Find where the given text appears and provide that cell's center as [x, y] coordinate. 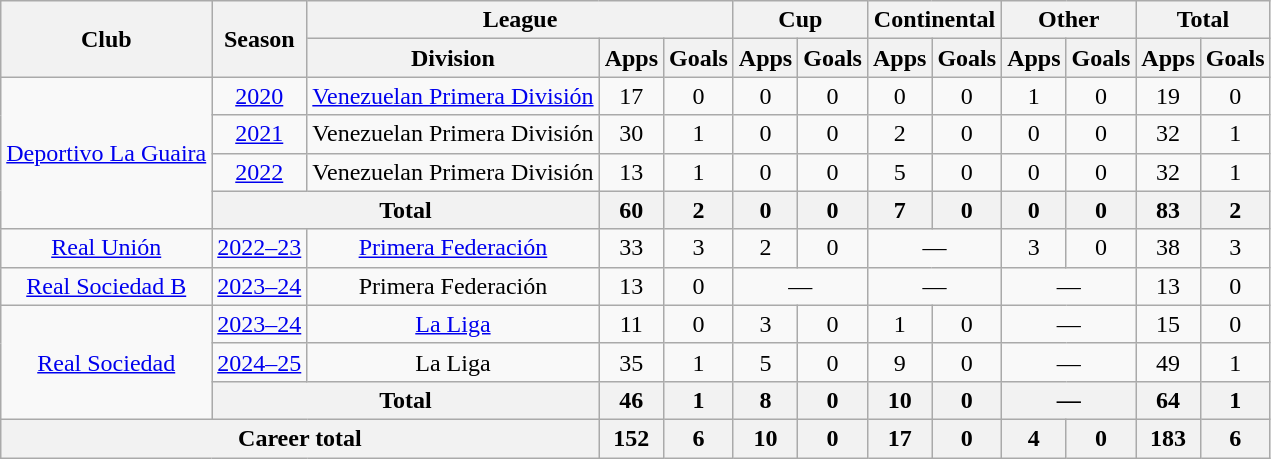
Real Sociedad [106, 362]
9 [899, 362]
64 [1168, 400]
2022–23 [260, 248]
Continental [934, 20]
Real Sociedad B [106, 286]
Other [1069, 20]
46 [631, 400]
Real Unión [106, 248]
8 [765, 400]
Club [106, 39]
19 [1168, 96]
152 [631, 438]
30 [631, 134]
2024–25 [260, 362]
60 [631, 210]
Cup [800, 20]
League [520, 20]
183 [1168, 438]
15 [1168, 324]
Division [453, 58]
4 [1034, 438]
2021 [260, 134]
Deportivo La Guaira [106, 153]
11 [631, 324]
Season [260, 39]
2022 [260, 172]
38 [1168, 248]
7 [899, 210]
83 [1168, 210]
33 [631, 248]
35 [631, 362]
49 [1168, 362]
2020 [260, 96]
Career total [300, 438]
